Output the (x, y) coordinate of the center of the cell containing the given text.  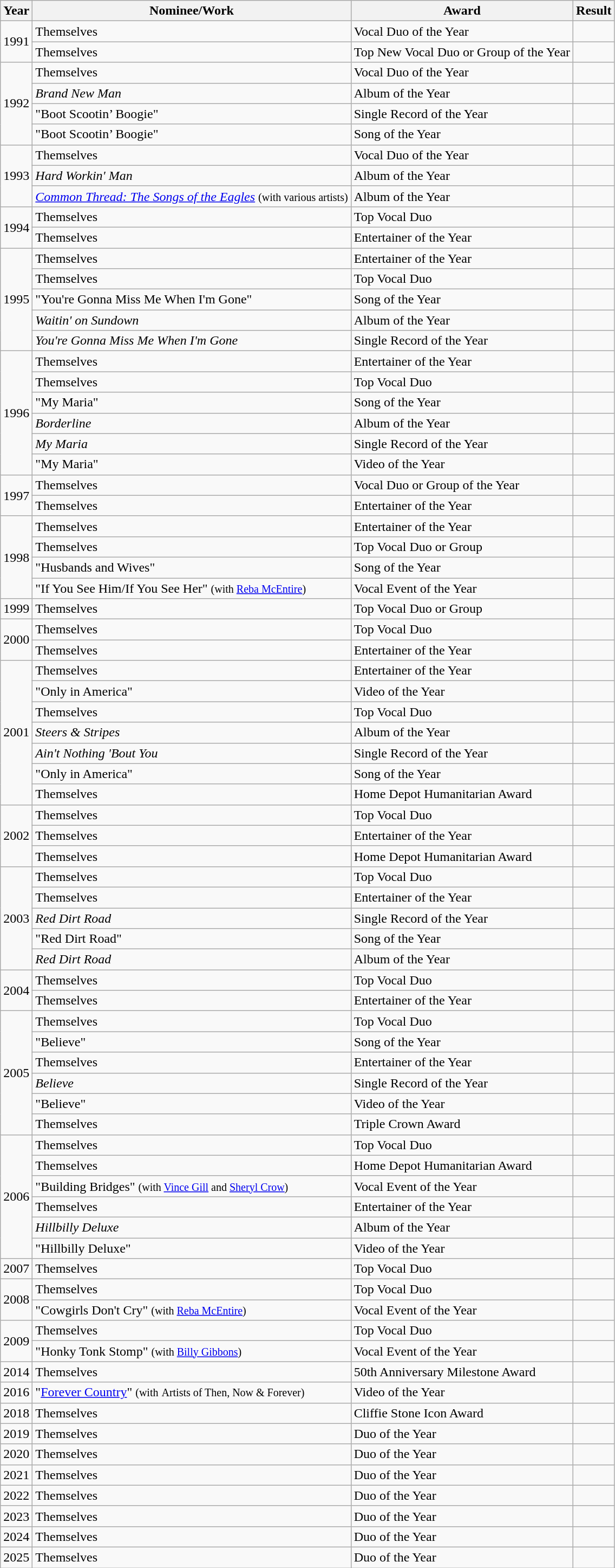
2016 (16, 1392)
Result (594, 11)
"Hillbilly Deluxe" (192, 1248)
Triple Crown Award (462, 1124)
1995 (16, 300)
Cliffie Stone Icon Award (462, 1413)
Vocal Duo or Group of the Year (462, 485)
"Cowgirls Don't Cry" (with Reba McEntire) (192, 1310)
Nominee/Work (192, 11)
2007 (16, 1269)
1992 (16, 103)
2005 (16, 1073)
Brand New Man (192, 93)
1993 (16, 176)
2009 (16, 1341)
Top New Vocal Duo or Group of the Year (462, 52)
Year (16, 11)
"Honky Tonk Stomp" (with Billy Gibbons) (192, 1351)
2022 (16, 1495)
2024 (16, 1537)
2001 (16, 733)
50th Anniversary Milestone Award (462, 1372)
"If You See Him/If You See Her" (with Reba McEntire) (192, 588)
Waitin' on Sundown (192, 320)
2020 (16, 1454)
2018 (16, 1413)
"Husbands and Wives" (192, 567)
2008 (16, 1300)
2000 (16, 640)
2002 (16, 835)
1991 (16, 42)
"Forever Country" (with Artists of Then, Now & Forever) (192, 1392)
"You're Gonna Miss Me When I'm Gone" (192, 300)
Award (462, 11)
1998 (16, 557)
Common Thread: The Songs of the Eagles (with various artists) (192, 196)
2004 (16, 990)
"Red Dirt Road" (192, 939)
1994 (16, 227)
2023 (16, 1516)
2006 (16, 1196)
2021 (16, 1475)
1997 (16, 495)
"Building Bridges" (with Vince Gill and Sheryl Crow) (192, 1186)
Ain't Nothing 'Bout You (192, 753)
My Maria (192, 444)
2014 (16, 1372)
Hard Workin' Man (192, 176)
2003 (16, 918)
1996 (16, 413)
Borderline (192, 423)
2019 (16, 1434)
You're Gonna Miss Me When I'm Gone (192, 341)
Hillbilly Deluxe (192, 1227)
1999 (16, 609)
2025 (16, 1557)
Believe (192, 1083)
Steers & Stripes (192, 733)
